Find where the given text appears and provide that cell's center as (x, y) coordinate. 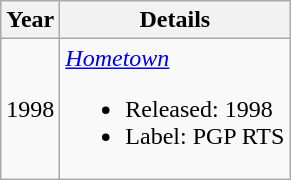
Year (30, 20)
1998 (30, 109)
HometownReleased: 1998Label: PGP RTS (175, 109)
Details (175, 20)
